Return the (X, Y) coordinate for the center point of the cell that contains the specified text.  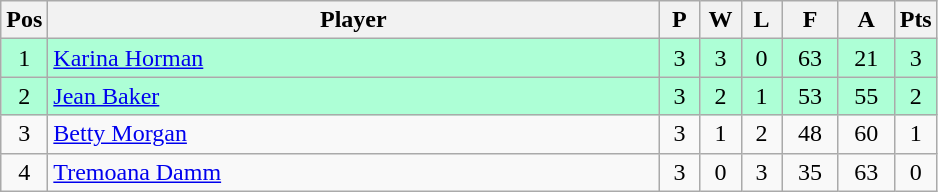
60 (866, 134)
53 (810, 96)
21 (866, 58)
Player (354, 20)
F (810, 20)
A (866, 20)
Pts (916, 20)
48 (810, 134)
Pos (24, 20)
W (720, 20)
4 (24, 172)
35 (810, 172)
Karina Horman (354, 58)
Betty Morgan (354, 134)
P (680, 20)
Tremoana Damm (354, 172)
L (762, 20)
Jean Baker (354, 96)
55 (866, 96)
